Return the [X, Y] coordinate for the center point of the cell that contains the specified text.  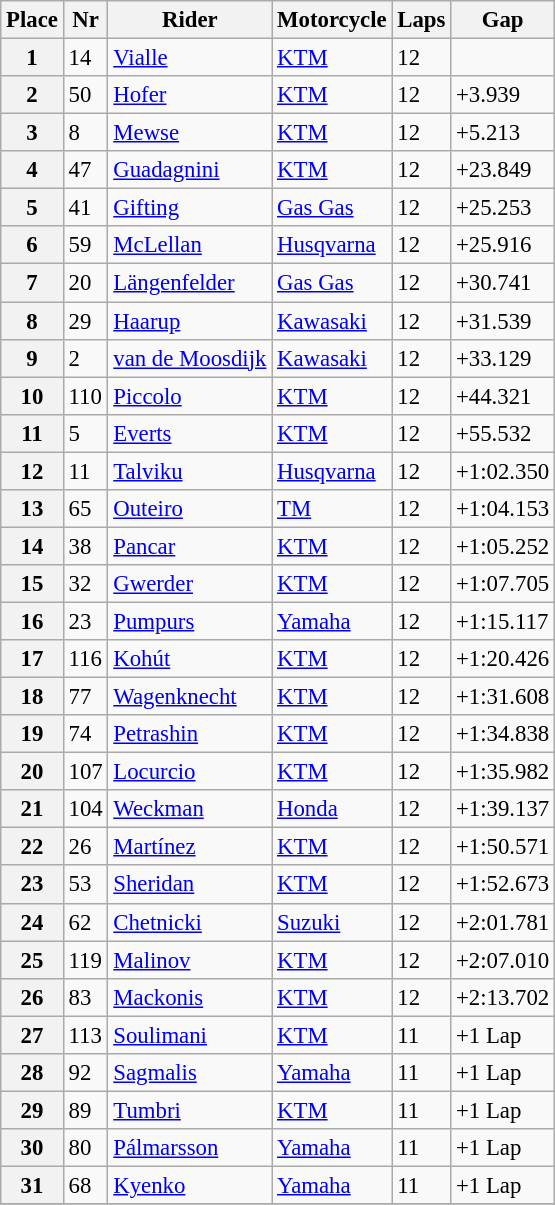
110 [86, 396]
+31.539 [503, 321]
6 [32, 245]
Tumbri [190, 1110]
Längenfelder [190, 283]
104 [86, 809]
TM [332, 509]
Vialle [190, 58]
Haarup [190, 321]
24 [32, 922]
Talviku [190, 471]
16 [32, 621]
+25.253 [503, 208]
+1:50.571 [503, 847]
10 [32, 396]
+1:15.117 [503, 621]
+25.916 [503, 245]
Piccolo [190, 396]
Chetnicki [190, 922]
+3.939 [503, 95]
Hofer [190, 95]
+2:01.781 [503, 922]
+44.321 [503, 396]
Kyenko [190, 1185]
22 [32, 847]
62 [86, 922]
+1:05.252 [503, 546]
Honda [332, 809]
30 [32, 1148]
Sagmalis [190, 1073]
+1:52.673 [503, 885]
Rider [190, 20]
18 [32, 697]
Motorcycle [332, 20]
107 [86, 772]
Pancar [190, 546]
31 [32, 1185]
19 [32, 734]
+2:13.702 [503, 997]
Weckman [190, 809]
21 [32, 809]
1 [32, 58]
83 [86, 997]
+1:35.982 [503, 772]
Wagenknecht [190, 697]
+55.532 [503, 433]
Guadagnini [190, 170]
7 [32, 283]
Place [32, 20]
Petrashin [190, 734]
Kohút [190, 659]
Suzuki [332, 922]
+1:04.153 [503, 509]
Gap [503, 20]
Gifting [190, 208]
41 [86, 208]
32 [86, 584]
+1:02.350 [503, 471]
Mackonis [190, 997]
80 [86, 1148]
Soulimani [190, 1035]
+33.129 [503, 358]
Locurcio [190, 772]
92 [86, 1073]
McLellan [190, 245]
Gwerder [190, 584]
+1:34.838 [503, 734]
Nr [86, 20]
113 [86, 1035]
53 [86, 885]
13 [32, 509]
65 [86, 509]
119 [86, 960]
9 [32, 358]
Sheridan [190, 885]
4 [32, 170]
Martínez [190, 847]
Mewse [190, 133]
+1:07.705 [503, 584]
15 [32, 584]
59 [86, 245]
+1:39.137 [503, 809]
+2:07.010 [503, 960]
38 [86, 546]
Outeiro [190, 509]
68 [86, 1185]
+1:20.426 [503, 659]
Pumpurs [190, 621]
25 [32, 960]
Laps [422, 20]
89 [86, 1110]
+1:31.608 [503, 697]
50 [86, 95]
3 [32, 133]
74 [86, 734]
+23.849 [503, 170]
Everts [190, 433]
Pálmarsson [190, 1148]
77 [86, 697]
Malinov [190, 960]
47 [86, 170]
van de Moosdijk [190, 358]
+30.741 [503, 283]
27 [32, 1035]
116 [86, 659]
28 [32, 1073]
17 [32, 659]
+5.213 [503, 133]
